Extract the [x, y] coordinate from the center of the cell holding the provided text.  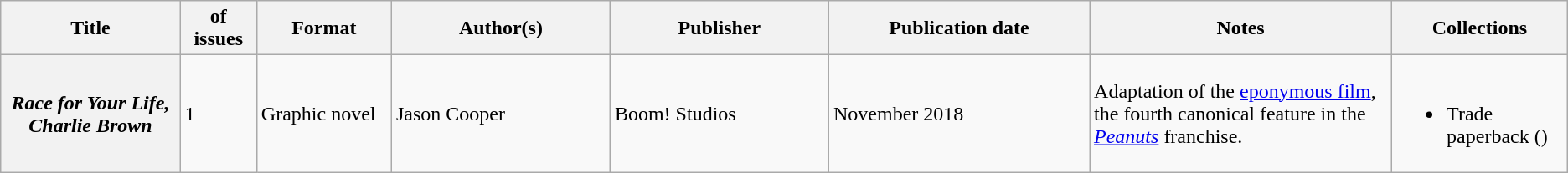
Race for Your Life, Charlie Brown [90, 114]
Author(s) [501, 28]
Adaptation of the eponymous film, the fourth canonical feature in the Peanuts franchise. [1241, 114]
1 [218, 114]
Notes [1241, 28]
Title [90, 28]
of issues [218, 28]
Jason Cooper [501, 114]
Publisher [719, 28]
Trade paperback () [1480, 114]
Graphic novel [323, 114]
November 2018 [958, 114]
Format [323, 28]
Publication date [958, 28]
Collections [1480, 28]
Boom! Studios [719, 114]
